Provide the (X, Y) coordinate of the cell's center where the given text is located.  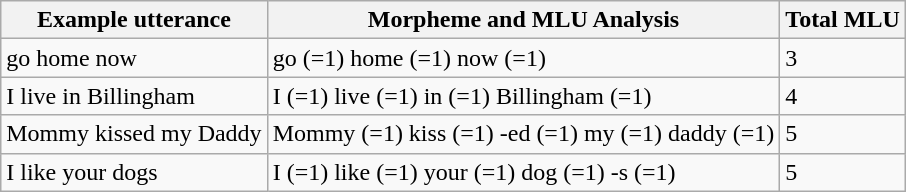
I (=1) live (=1) in (=1) Billingham (=1) (524, 96)
I (=1) like (=1) your (=1) dog (=1) -s (=1) (524, 172)
3 (843, 58)
Example utterance (134, 20)
go home now (134, 58)
Mommy (=1) kiss (=1) -ed (=1) my (=1) daddy (=1) (524, 134)
I like your dogs (134, 172)
go (=1) home (=1) now (=1) (524, 58)
Morpheme and MLU Analysis (524, 20)
Mommy kissed my Daddy (134, 134)
Total MLU (843, 20)
4 (843, 96)
I live in Billingham (134, 96)
